Extract the [X, Y] coordinate from the center of the cell holding the provided text.  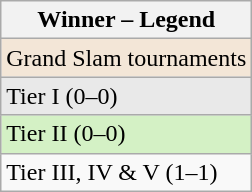
Tier I (0–0) [126, 96]
Tier II (0–0) [126, 134]
Tier III, IV & V (1–1) [126, 172]
Grand Slam tournaments [126, 58]
Winner – Legend [126, 20]
